Detect which cell encompasses the target text, then output its [X, Y] center coordinate. 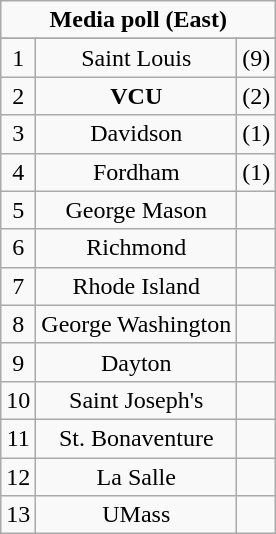
(2) [256, 96]
9 [18, 362]
George Washington [136, 324]
8 [18, 324]
6 [18, 248]
3 [18, 134]
La Salle [136, 477]
Fordham [136, 172]
2 [18, 96]
1 [18, 58]
Richmond [136, 248]
4 [18, 172]
Dayton [136, 362]
Media poll (East) [138, 20]
12 [18, 477]
11 [18, 438]
Rhode Island [136, 286]
7 [18, 286]
Davidson [136, 134]
VCU [136, 96]
George Mason [136, 210]
10 [18, 400]
(9) [256, 58]
5 [18, 210]
Saint Louis [136, 58]
UMass [136, 515]
Saint Joseph's [136, 400]
St. Bonaventure [136, 438]
13 [18, 515]
